Scan for the cell matching the given text and deliver its [x, y] coordinate at center. 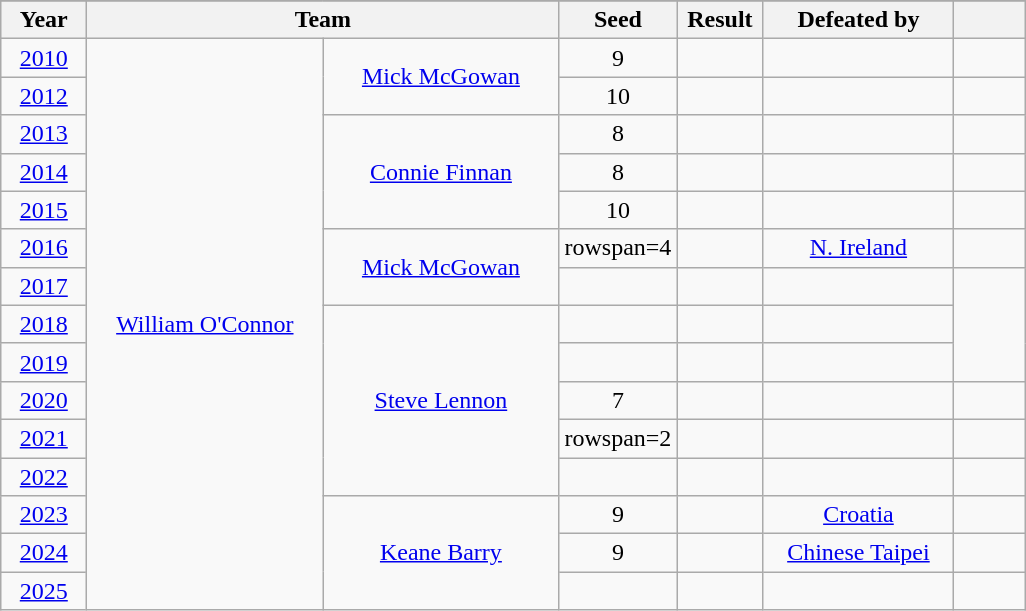
Chinese Taipei [858, 553]
N. Ireland [858, 248]
2013 [44, 134]
Keane Barry [441, 553]
2014 [44, 172]
Seed [618, 20]
2021 [44, 438]
2022 [44, 477]
2025 [44, 591]
2024 [44, 553]
2016 [44, 248]
2018 [44, 324]
2023 [44, 515]
2019 [44, 362]
Croatia [858, 515]
rowspan=4 [618, 248]
Year [44, 20]
2017 [44, 286]
Result [720, 20]
2010 [44, 58]
7 [618, 400]
Defeated by [858, 20]
William O'Connor [205, 324]
2020 [44, 400]
Steve Lennon [441, 400]
rowspan=2 [618, 438]
Team [323, 20]
2012 [44, 96]
Connie Finnan [441, 172]
2015 [44, 210]
